Return (x, y) of the center of cell containing provided text 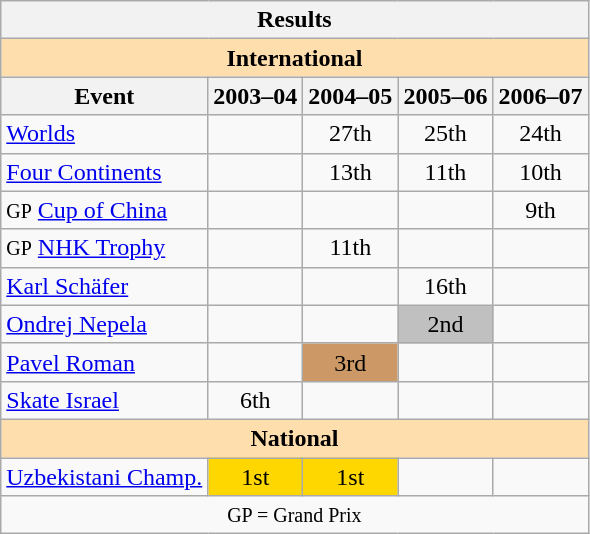
10th (540, 172)
Event (104, 96)
GP NHK Trophy (104, 248)
24th (540, 134)
Uzbekistani Champ. (104, 477)
GP Cup of China (104, 210)
6th (256, 400)
13th (350, 172)
2006–07 (540, 96)
Karl Schäfer (104, 286)
Skate Israel (104, 400)
2003–04 (256, 96)
3rd (350, 362)
25th (446, 134)
9th (540, 210)
National (294, 438)
Results (294, 20)
27th (350, 134)
Worlds (104, 134)
Ondrej Nepela (104, 324)
2nd (446, 324)
16th (446, 286)
Four Continents (104, 172)
2004–05 (350, 96)
2005–06 (446, 96)
Pavel Roman (104, 362)
International (294, 58)
GP = Grand Prix (294, 515)
